Identify which cell holds the provided text, then report its [X, Y] central coordinate. 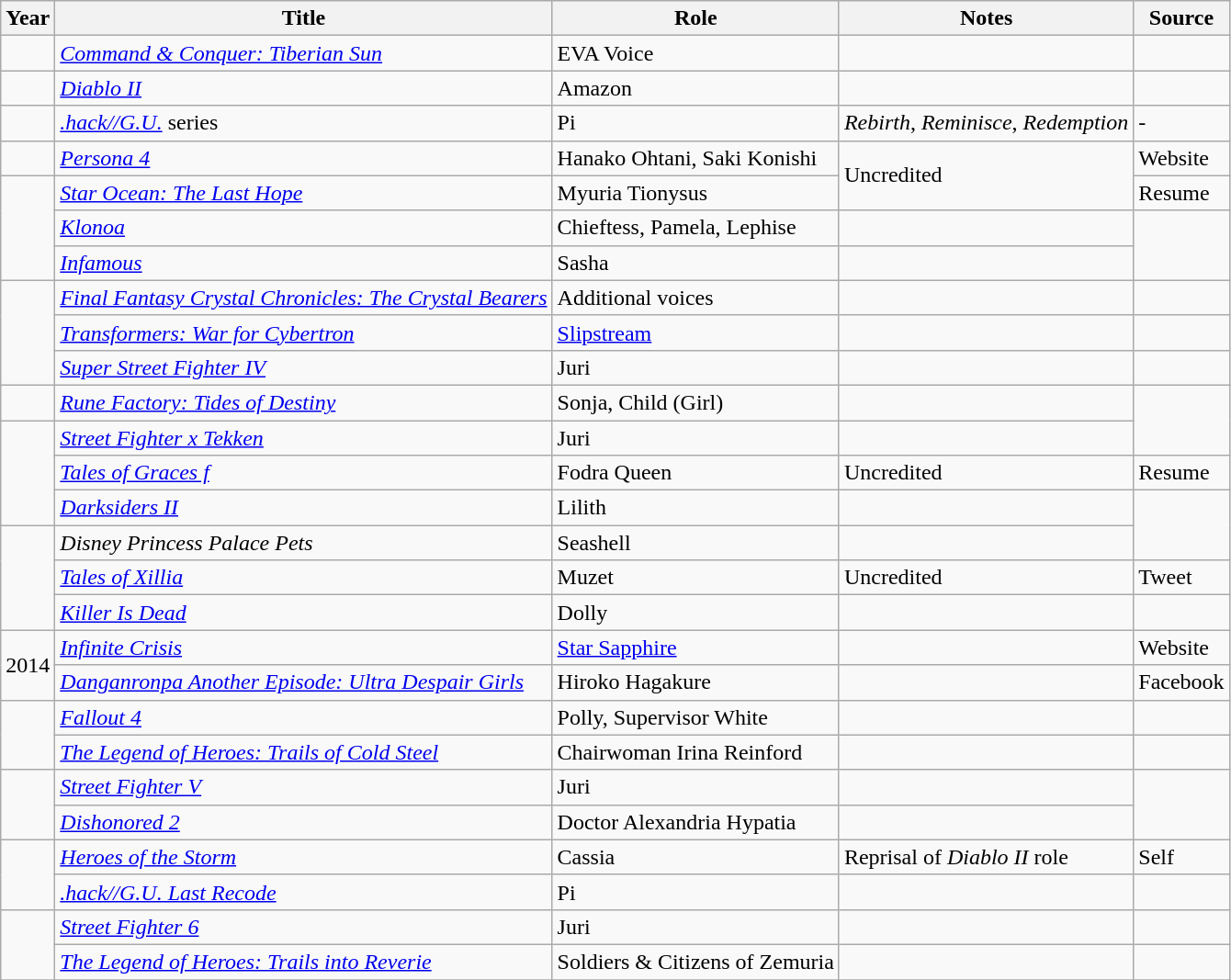
Dolly [695, 613]
Source [1181, 18]
Role [695, 18]
Chieftess, Pamela, Lephise [695, 228]
Killer Is Dead [303, 613]
EVA Voice [695, 53]
Additional voices [695, 298]
Year [28, 18]
The Legend of Heroes: Trails into Reverie [303, 962]
Rebirth, Reminisce, Redemption [986, 123]
Tales of Xillia [303, 578]
Amazon [695, 88]
Sasha [695, 263]
Infinite Crisis [303, 648]
Cassia [695, 857]
Fallout 4 [303, 717]
Diablo II [303, 88]
Hanako Ohtani, Saki Konishi [695, 158]
Slipstream [695, 332]
Klonoa [303, 228]
- [1181, 123]
Star Sapphire [695, 648]
Lilith [695, 508]
Tweet [1181, 578]
Doctor Alexandria Hypatia [695, 822]
Transformers: War for Cybertron [303, 332]
Heroes of the Storm [303, 857]
Seashell [695, 543]
Polly, Supervisor White [695, 717]
Soldiers & Citizens of Zemuria [695, 962]
Title [303, 18]
Sonja, Child (Girl) [695, 402]
Reprisal of Diablo II role [986, 857]
The Legend of Heroes: Trails of Cold Steel [303, 752]
Dishonored 2 [303, 822]
Disney Princess Palace Pets [303, 543]
Fodra Queen [695, 473]
Notes [986, 18]
Darksiders II [303, 508]
Super Street Fighter IV [303, 367]
Myuria Tionysus [695, 193]
Final Fantasy Crystal Chronicles: The Crystal Bearers [303, 298]
Danganronpa Another Episode: Ultra Despair Girls [303, 682]
Facebook [1181, 682]
Street Fighter 6 [303, 927]
.hack//G.U. series [303, 123]
Infamous [303, 263]
.hack//G.U. Last Recode [303, 892]
Rune Factory: Tides of Destiny [303, 402]
Street Fighter x Tekken [303, 438]
Chairwoman Irina Reinford [695, 752]
Star Ocean: The Last Hope [303, 193]
Command & Conquer: Tiberian Sun [303, 53]
2014 [28, 665]
Tales of Graces f [303, 473]
Muzet [695, 578]
Persona 4 [303, 158]
Hiroko Hagakure [695, 682]
Self [1181, 857]
Street Fighter V [303, 787]
